Determine the [X, Y] coordinate at the center of the cell enclosing the given text.  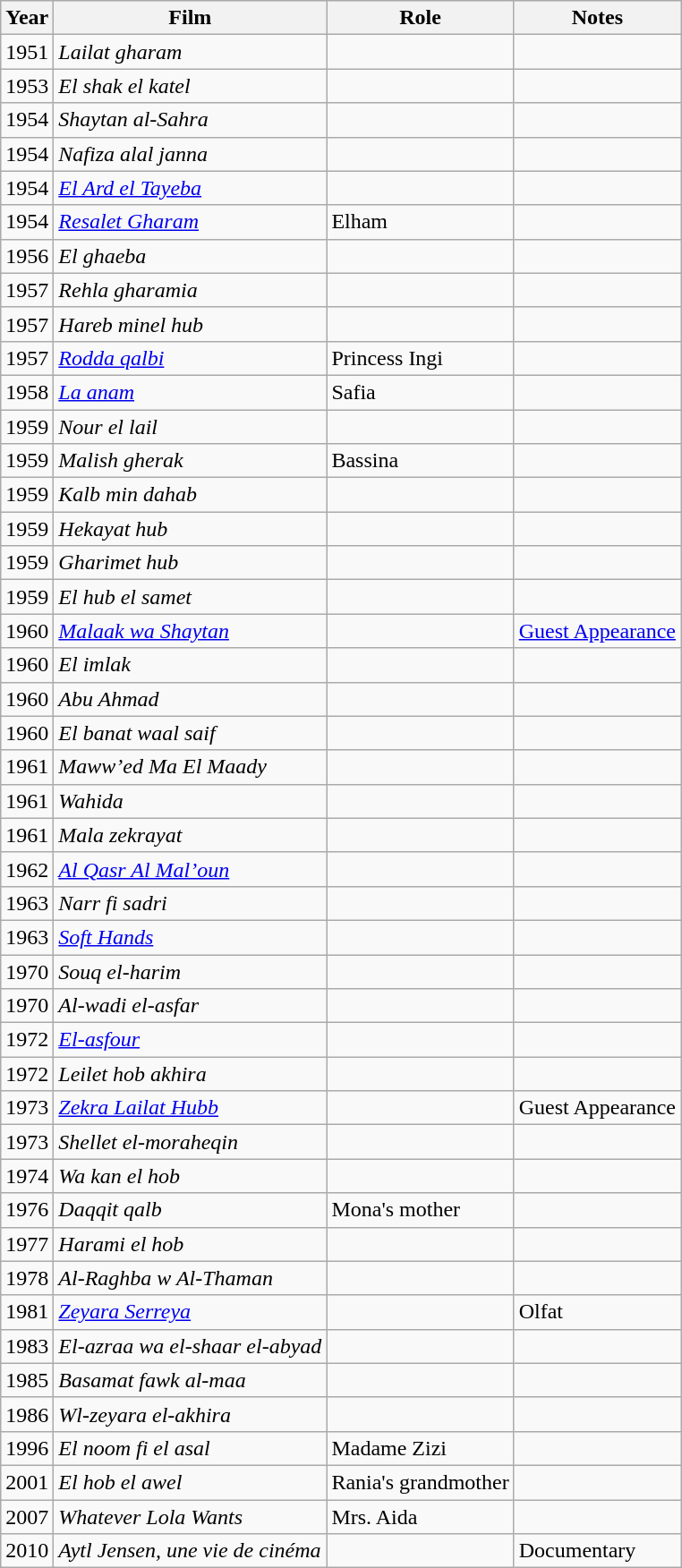
1978 [27, 1278]
El ghaeba [190, 256]
Maww’ed Ma El Maady [190, 767]
Wl-zeyara el-akhira [190, 1414]
Malish gherak [190, 461]
Year [27, 18]
Shaytan al-Sahra [190, 120]
Rodda qalbi [190, 358]
Basamat fawk al-maa [190, 1380]
1976 [27, 1210]
Film [190, 18]
2001 [27, 1482]
Abu Ahmad [190, 699]
Al Qasr Al Mal’oun [190, 869]
Nafiza alal janna [190, 154]
Zeyara Serreya [190, 1312]
Princess Ingi [421, 358]
1958 [27, 392]
1953 [27, 86]
El shak el katel [190, 86]
Wahida [190, 801]
El imlak [190, 665]
1956 [27, 256]
Shellet el-moraheqin [190, 1142]
Whatever Lola Wants [190, 1517]
El banat waal saif [190, 733]
El noom fi el asal [190, 1448]
1981 [27, 1312]
El Ard el Tayeba [190, 188]
Gharimet hub [190, 563]
La anam [190, 392]
2007 [27, 1517]
Bassina [421, 461]
Al-wadi el-asfar [190, 1006]
El-asfour [190, 1040]
Narr fi sadri [190, 903]
Nour el lail [190, 427]
Mala zekrayat [190, 835]
Daqqit qalb [190, 1210]
El-azraa wa el-shaar el-abyad [190, 1346]
1996 [27, 1448]
Soft Hands [190, 937]
Olfat [597, 1312]
Aytl Jensen, une vie de cinéma [190, 1551]
El hob el awel [190, 1482]
1951 [27, 52]
Al-Raghba w Al-Thaman [190, 1278]
Hareb minel hub [190, 324]
Lailat gharam [190, 52]
Documentary [597, 1551]
Mrs. Aida [421, 1517]
1985 [27, 1380]
Hekayat hub [190, 529]
Wa kan el hob [190, 1176]
1983 [27, 1346]
Notes [597, 18]
Kalb min dahab [190, 495]
Resalet Gharam [190, 222]
Souq el-harim [190, 971]
1962 [27, 869]
Madame Zizi [421, 1448]
1977 [27, 1244]
Malaak wa Shaytan [190, 631]
Zekra Lailat Hubb [190, 1108]
2010 [27, 1551]
Role [421, 18]
1986 [27, 1414]
Rania's grandmother [421, 1482]
1974 [27, 1176]
Harami el hob [190, 1244]
Mona's mother [421, 1210]
Elham [421, 222]
El hub el samet [190, 597]
Rehla gharamia [190, 290]
Safia [421, 392]
Leilet hob akhira [190, 1074]
